Pinpoint the cell where the given text exists, returning its [X, Y] midpoint coordinate. 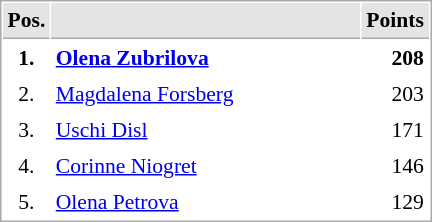
171 [396, 129]
5. [26, 201]
1. [26, 57]
Points [396, 21]
Olena Zubrilova [206, 57]
Magdalena Forsberg [206, 93]
3. [26, 129]
4. [26, 165]
Uschi Disl [206, 129]
Pos. [26, 21]
146 [396, 165]
203 [396, 93]
208 [396, 57]
2. [26, 93]
Corinne Niogret [206, 165]
129 [396, 201]
Olena Petrova [206, 201]
